Detect which cell encompasses the target text, then output its (X, Y) center coordinate. 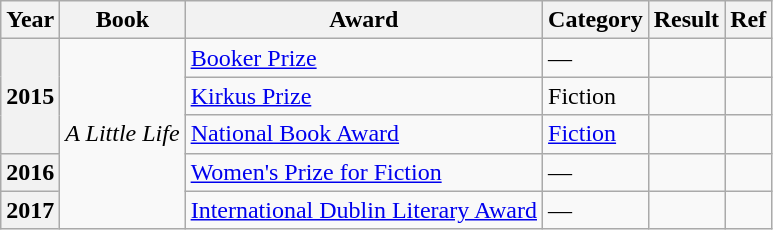
Kirkus Prize (364, 96)
Ref (748, 20)
A Little Life (122, 134)
Book (122, 20)
Booker Prize (364, 58)
2015 (30, 96)
Women's Prize for Fiction (364, 172)
Category (596, 20)
National Book Award (364, 134)
2017 (30, 210)
2016 (30, 172)
Award (364, 20)
Result (686, 20)
Year (30, 20)
International Dublin Literary Award (364, 210)
